From the cell containing the given text, extract its center point as [x, y] coordinate. 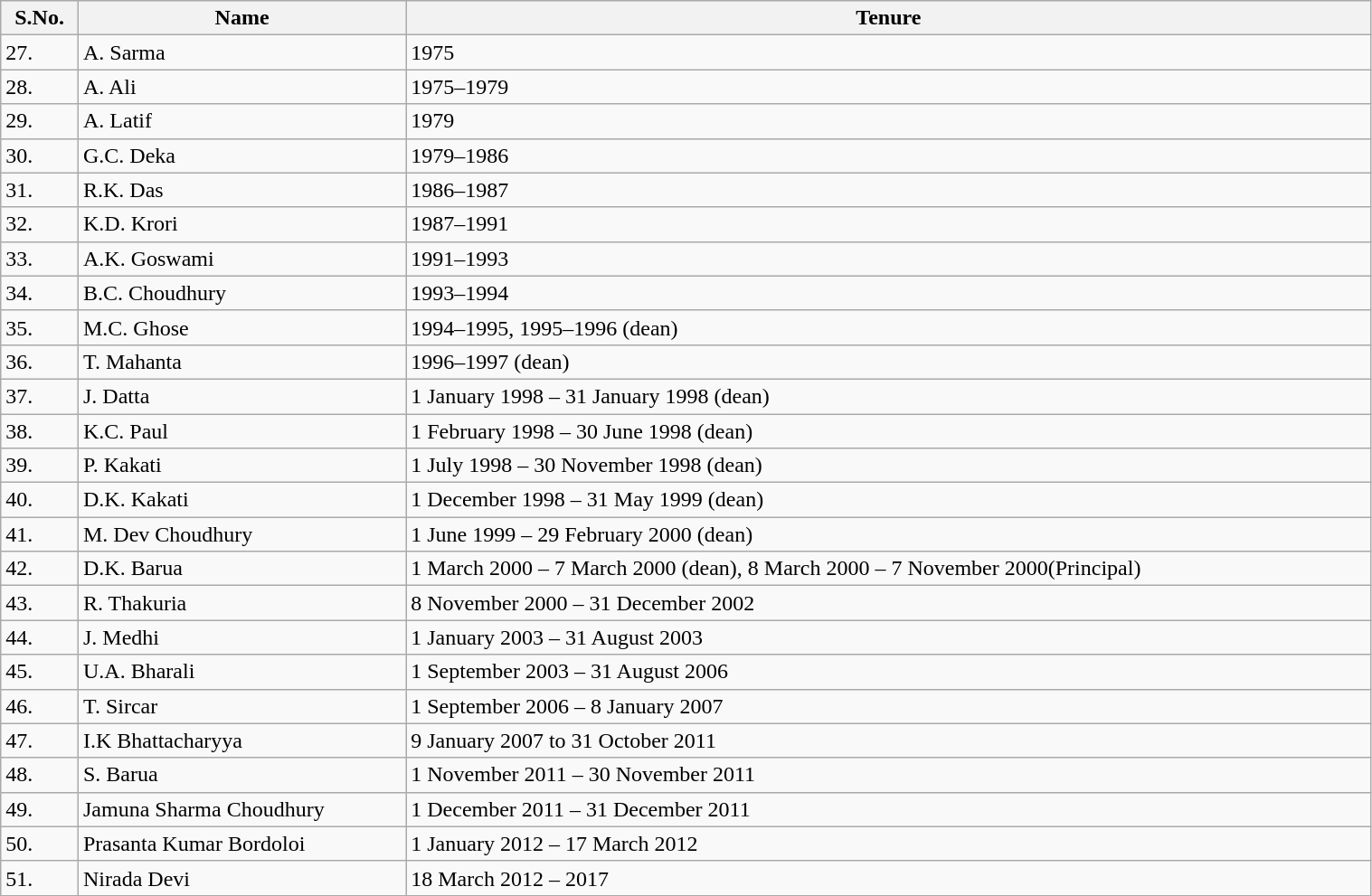
1996–1997 (dean) [888, 362]
Name [241, 18]
J. Datta [241, 396]
1 January 2012 – 17 March 2012 [888, 844]
42. [40, 569]
43. [40, 603]
1 September 2006 – 8 January 2007 [888, 706]
1986–1987 [888, 190]
1975–1979 [888, 87]
34. [40, 293]
8 November 2000 – 31 December 2002 [888, 603]
27. [40, 52]
40. [40, 500]
49. [40, 809]
50. [40, 844]
1 September 2003 – 31 August 2006 [888, 672]
1 December 2011 – 31 December 2011 [888, 809]
1 January 1998 – 31 January 1998 (dean) [888, 396]
51. [40, 878]
B.C. Choudhury [241, 293]
1 July 1998 – 30 November 1998 (dean) [888, 466]
38. [40, 431]
Tenure [888, 18]
D.K. Barua [241, 569]
M. Dev Choudhury [241, 534]
R. Thakuria [241, 603]
Jamuna Sharma Choudhury [241, 809]
30. [40, 156]
1 January 2003 – 31 August 2003 [888, 637]
A. Sarma [241, 52]
G.C. Deka [241, 156]
37. [40, 396]
41. [40, 534]
33. [40, 259]
K.C. Paul [241, 431]
46. [40, 706]
A. Ali [241, 87]
39. [40, 466]
9 January 2007 to 31 October 2011 [888, 740]
1994–1995, 1995–1996 (dean) [888, 327]
R.K. Das [241, 190]
32. [40, 224]
S. Barua [241, 775]
M.C. Ghose [241, 327]
29. [40, 121]
1993–1994 [888, 293]
I.K Bhattacharyya [241, 740]
T. Mahanta [241, 362]
Prasanta Kumar Bordoloi [241, 844]
36. [40, 362]
1979–1986 [888, 156]
1979 [888, 121]
P. Kakati [241, 466]
K.D. Krori [241, 224]
1975 [888, 52]
A. Latif [241, 121]
18 March 2012 – 2017 [888, 878]
S.No. [40, 18]
1991–1993 [888, 259]
47. [40, 740]
Nirada Devi [241, 878]
1 February 1998 – 30 June 1998 (dean) [888, 431]
1 June 1999 – 29 February 2000 (dean) [888, 534]
31. [40, 190]
J. Medhi [241, 637]
D.K. Kakati [241, 500]
A.K. Goswami [241, 259]
48. [40, 775]
45. [40, 672]
1 March 2000 – 7 March 2000 (dean), 8 March 2000 – 7 November 2000(Principal) [888, 569]
U.A. Bharali [241, 672]
T. Sircar [241, 706]
28. [40, 87]
44. [40, 637]
1 November 2011 – 30 November 2011 [888, 775]
35. [40, 327]
1 December 1998 – 31 May 1999 (dean) [888, 500]
1987–1991 [888, 224]
